Extract the [x, y] coordinate from the center of the cell holding the provided text.  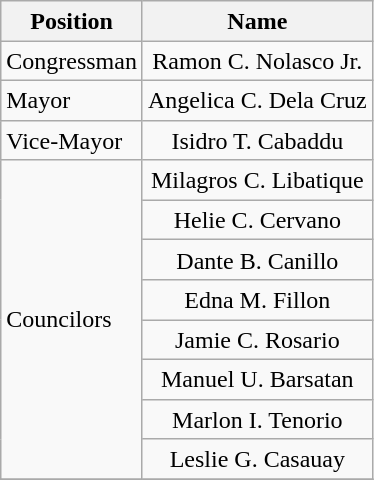
Angelica C. Dela Cruz [257, 100]
Milagros C. Libatique [257, 180]
Ramon C. Nolasco Jr. [257, 61]
Mayor [72, 100]
Dante B. Canillo [257, 260]
Jamie C. Rosario [257, 340]
Position [72, 21]
Congressman [72, 61]
Marlon I. Tenorio [257, 419]
Vice-Mayor [72, 140]
Name [257, 21]
Leslie G. Casauay [257, 459]
Isidro T. Cabaddu [257, 140]
Helie C. Cervano [257, 220]
Councilors [72, 320]
Manuel U. Barsatan [257, 379]
Edna M. Fillon [257, 300]
